Detect which cell encompasses the target text, then output its [x, y] center coordinate. 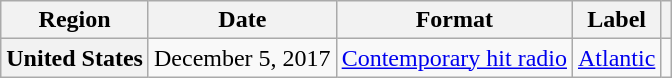
December 5, 2017 [242, 58]
Label [616, 20]
Date [242, 20]
Region [75, 20]
Contemporary hit radio [454, 58]
Format [454, 20]
United States [75, 58]
Atlantic [616, 58]
